From the cell containing the given text, extract its center point as [X, Y] coordinate. 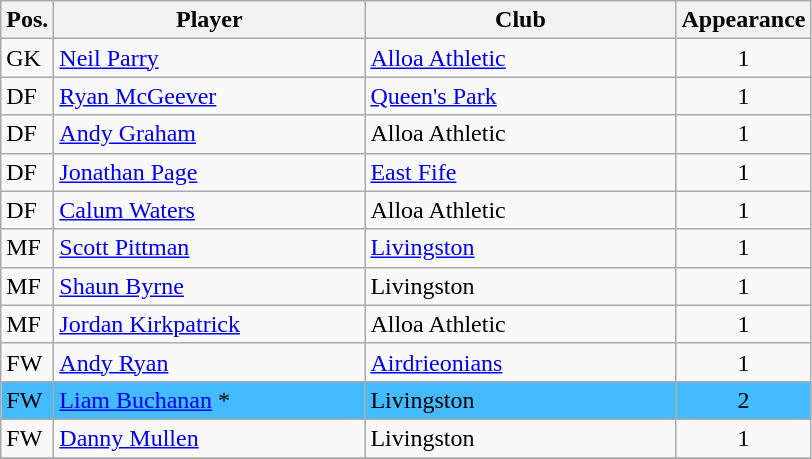
Andy Graham [210, 134]
Airdrieonians [520, 362]
Queen's Park [520, 96]
Appearance [744, 20]
Scott Pittman [210, 248]
Neil Parry [210, 58]
Jordan Kirkpatrick [210, 324]
Calum Waters [210, 210]
East Fife [520, 172]
Shaun Byrne [210, 286]
Player [210, 20]
Ryan McGeever [210, 96]
Liam Buchanan * [210, 400]
Andy Ryan [210, 362]
GK [28, 58]
Jonathan Page [210, 172]
2 [744, 400]
Danny Mullen [210, 438]
Club [520, 20]
Pos. [28, 20]
